Locate the cell with the specified text and output its [X, Y] center coordinate. 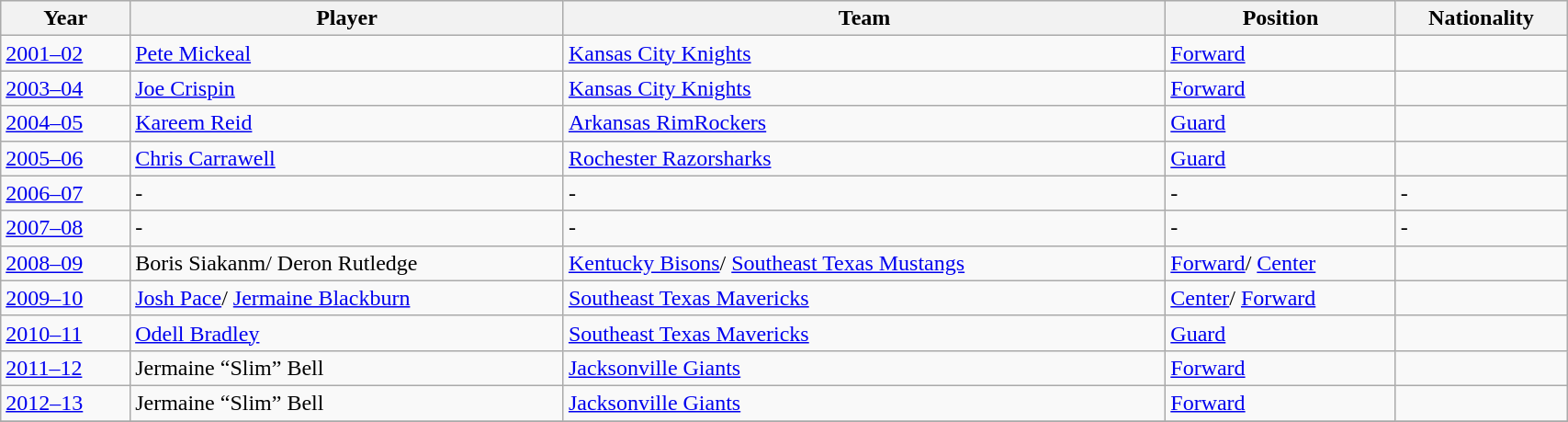
Arkansas RimRockers [863, 123]
Nationality [1481, 18]
2009–10 [66, 298]
2010–11 [66, 333]
2008–09 [66, 263]
2004–05 [66, 123]
Position [1280, 18]
Team [863, 18]
Center/ Forward [1280, 298]
Forward/ Center [1280, 263]
Pete Mickeal [347, 53]
2001–02 [66, 53]
2011–12 [66, 368]
Rochester Razorsharks [863, 158]
Kareem Reid [347, 123]
Kentucky Bisons/ Southeast Texas Mustangs [863, 263]
Player [347, 18]
Boris Siakanm/ Deron Rutledge [347, 263]
Year [66, 18]
Odell Bradley [347, 333]
Chris Carrawell [347, 158]
2012–13 [66, 403]
Josh Pace/ Jermaine Blackburn [347, 298]
2005–06 [66, 158]
2007–08 [66, 228]
2006–07 [66, 193]
Joe Crispin [347, 88]
2003–04 [66, 88]
